For the text-containing cell, return its midpoint in (x, y) coordinate format. 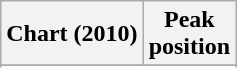
Chart (2010) (72, 34)
Peakposition (189, 34)
